Pinpoint the cell where the given text exists, returning its [X, Y] midpoint coordinate. 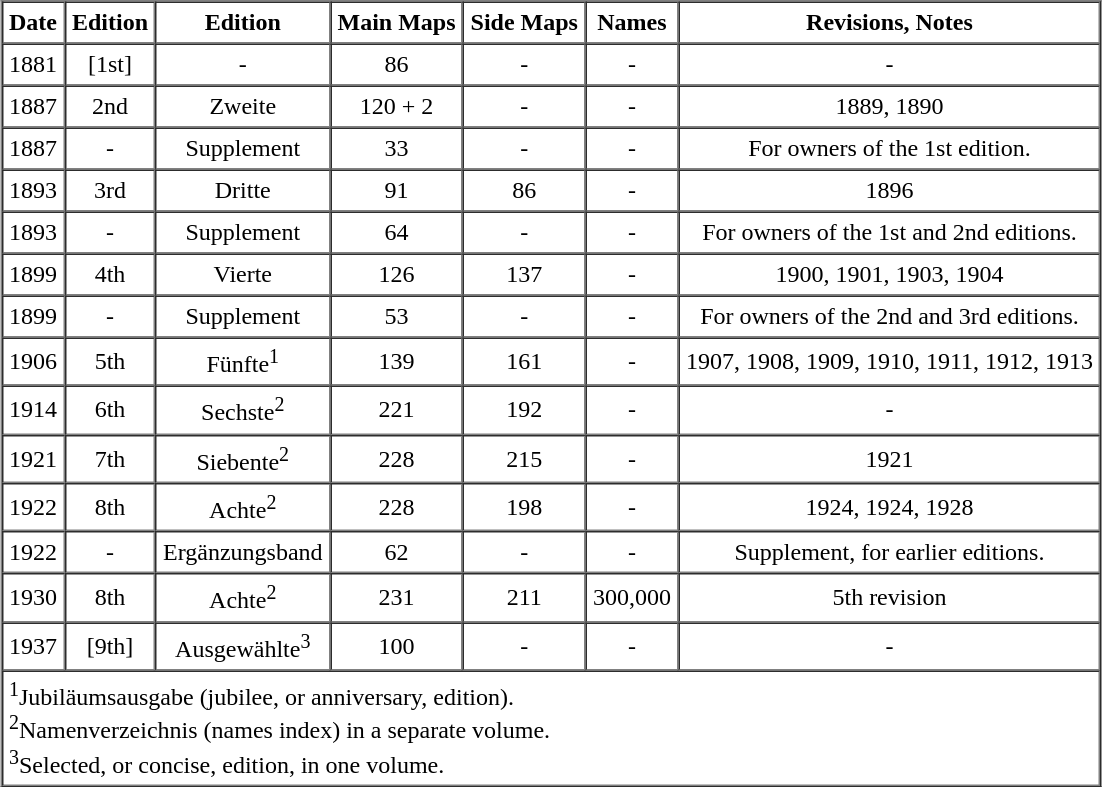
64 [396, 233]
300,000 [632, 597]
Names [632, 23]
4th [110, 275]
For owners of the 1st and 2nd editions. [889, 233]
1907, 1908, 1909, 1910, 1911, 1912, 1913 [889, 362]
91 [396, 191]
1900, 1901, 1903, 1904 [889, 275]
2nd [110, 107]
[9th] [110, 646]
Vierte [244, 275]
100 [396, 646]
221 [396, 410]
Siebente2 [244, 458]
3rd [110, 191]
53 [396, 317]
62 [396, 552]
6th [110, 410]
Ausgewählte3 [244, 646]
1937 [32, 646]
198 [524, 507]
137 [524, 275]
Ergänzungsband [244, 552]
1881 [32, 65]
Main Maps [396, 23]
1924, 1924, 1928 [889, 507]
1896 [889, 191]
7th [110, 458]
For owners of the 1st edition. [889, 149]
Supplement, for earlier editions. [889, 552]
1889, 1890 [889, 107]
Revisions, Notes [889, 23]
Sechste2 [244, 410]
1930 [32, 597]
Date [32, 23]
211 [524, 597]
1914 [32, 410]
120 + 2 [396, 107]
126 [396, 275]
33 [396, 149]
Fünfte1 [244, 362]
215 [524, 458]
192 [524, 410]
1906 [32, 362]
Dritte [244, 191]
For owners of the 2nd and 3rd editions. [889, 317]
[1st] [110, 65]
139 [396, 362]
231 [396, 597]
Side Maps [524, 23]
5th [110, 362]
161 [524, 362]
Zweite [244, 107]
5th revision [889, 597]
